From the cell containing the given text, extract its center point as (X, Y) coordinate. 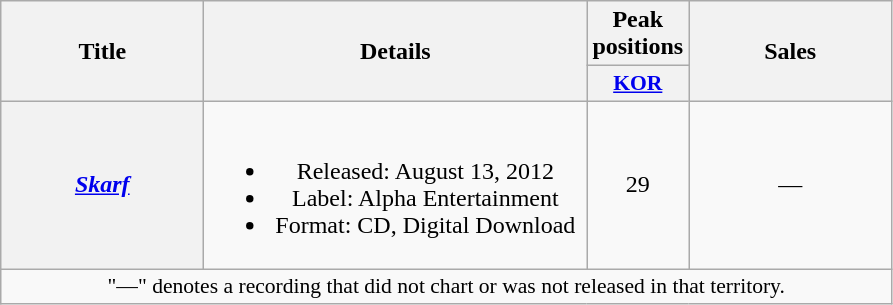
Released: August 13, 2012Label: Alpha EntertainmentFormat: CD, Digital Download (396, 184)
Sales (790, 52)
Skarf (102, 184)
Title (102, 52)
"—" denotes a recording that did not chart or was not released in that territory. (446, 286)
KOR (638, 84)
— (790, 184)
Details (396, 52)
29 (638, 184)
Peak positions (638, 34)
